Detect which cell encompasses the target text, then output its [X, Y] center coordinate. 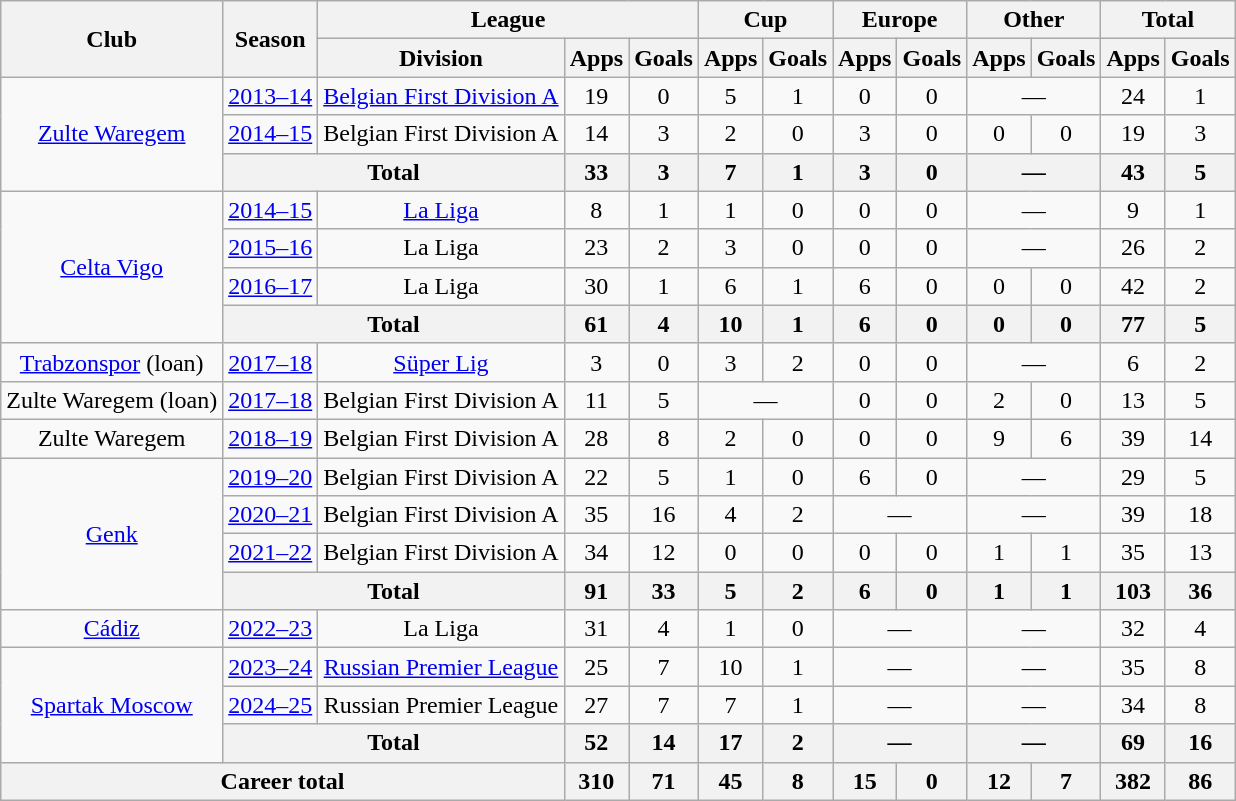
86 [1200, 781]
52 [596, 743]
2020–21 [270, 515]
2013–14 [270, 96]
2018–19 [270, 438]
2022–23 [270, 629]
Division [441, 58]
382 [1133, 781]
310 [596, 781]
2023–24 [270, 667]
Trabzonspor (loan) [112, 362]
Europe [900, 20]
36 [1200, 591]
69 [1133, 743]
91 [596, 591]
61 [596, 324]
43 [1133, 172]
27 [596, 705]
Spartak Moscow [112, 705]
Genk [112, 534]
17 [730, 743]
2016–17 [270, 286]
103 [1133, 591]
Zulte Waregem (loan) [112, 400]
League [508, 20]
22 [596, 477]
Celta Vigo [112, 267]
24 [1133, 96]
23 [596, 248]
30 [596, 286]
Süper Lig [441, 362]
Career total [282, 781]
29 [1133, 477]
32 [1133, 629]
26 [1133, 248]
71 [664, 781]
45 [730, 781]
2019–20 [270, 477]
42 [1133, 286]
Cádiz [112, 629]
31 [596, 629]
11 [596, 400]
2021–22 [270, 553]
Season [270, 39]
2024–25 [270, 705]
Club [112, 39]
Other [1034, 20]
15 [865, 781]
77 [1133, 324]
28 [596, 438]
25 [596, 667]
Cup [765, 20]
2015–16 [270, 248]
18 [1200, 515]
